Determine the (x, y) coordinate at the center of the cell enclosing the given text.  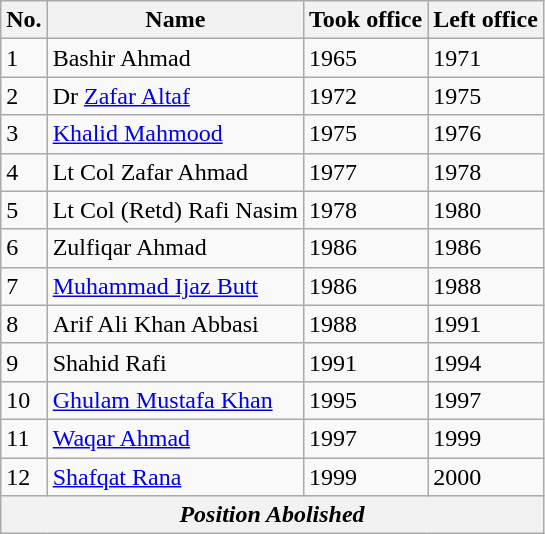
Shahid Rafi (175, 362)
Took office (366, 20)
Waqar Ahmad (175, 438)
1972 (366, 96)
Name (175, 20)
Position Abolished (272, 515)
6 (24, 248)
Bashir Ahmad (175, 58)
12 (24, 477)
1977 (366, 172)
1971 (486, 58)
1965 (366, 58)
Lt Col Zafar Ahmad (175, 172)
7 (24, 286)
1 (24, 58)
Ghulam Mustafa Khan (175, 400)
Khalid Mahmood (175, 134)
3 (24, 134)
Left office (486, 20)
1994 (486, 362)
Arif Ali Khan Abbasi (175, 324)
8 (24, 324)
1976 (486, 134)
9 (24, 362)
10 (24, 400)
Zulfiqar Ahmad (175, 248)
11 (24, 438)
2000 (486, 477)
Lt Col (Retd) Rafi Nasim (175, 210)
5 (24, 210)
Dr Zafar Altaf (175, 96)
Shafqat Rana (175, 477)
1995 (366, 400)
No. (24, 20)
4 (24, 172)
2 (24, 96)
1980 (486, 210)
Muhammad Ijaz Butt (175, 286)
